Locate the cell with the specified text and output its [X, Y] center coordinate. 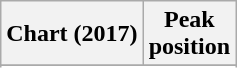
Peakposition [189, 34]
Chart (2017) [72, 34]
